Provide the [x, y] coordinate of the cell's center where the given text is located.  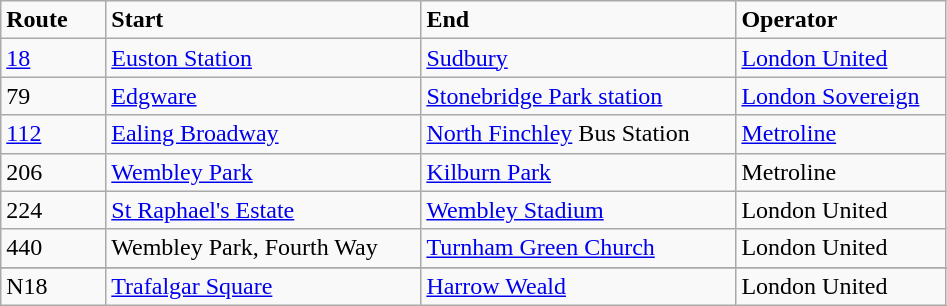
St Raphael's Estate [264, 210]
Turnham Green Church [578, 248]
London Sovereign [841, 96]
Route [54, 20]
Trafalgar Square [264, 286]
112 [54, 134]
Sudbury [578, 58]
224 [54, 210]
440 [54, 248]
79 [54, 96]
206 [54, 172]
Operator [841, 20]
Wembley Stadium [578, 210]
End [578, 20]
North Finchley Bus Station [578, 134]
Kilburn Park [578, 172]
N18 [54, 286]
Euston Station [264, 58]
Wembley Park, Fourth Way [264, 248]
Harrow Weald [578, 286]
Ealing Broadway [264, 134]
Start [264, 20]
Wembley Park [264, 172]
Stonebridge Park station [578, 96]
Edgware [264, 96]
18 [54, 58]
